Extract the [x, y] coordinate from the center of the cell holding the provided text.  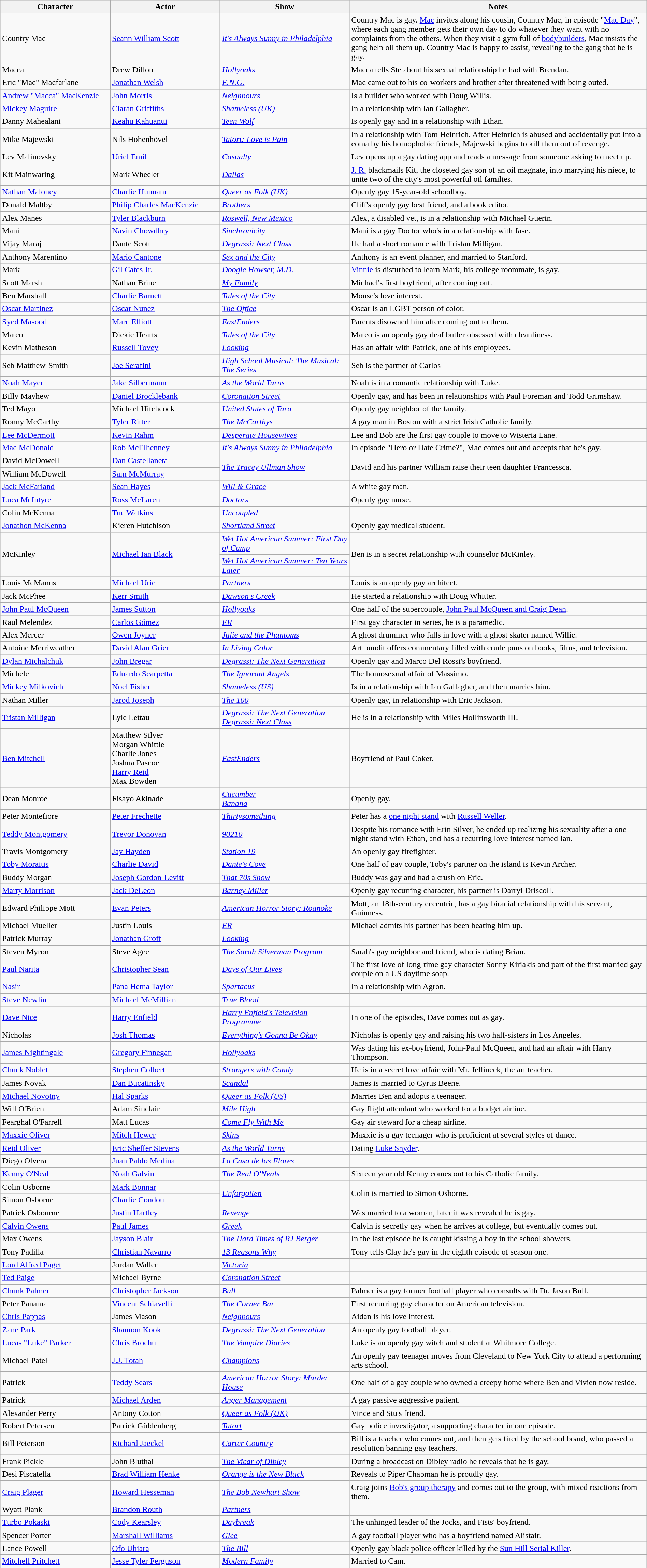
Dante's Cove [285, 864]
Ofo Uhiara [165, 1548]
Tyler Blackburn [165, 218]
Reid Oliver [55, 1148]
Character [55, 7]
Chris Brochu [165, 1343]
William McDowell [55, 474]
David and his partner William raise their teen daughter Francessca. [498, 467]
Peter Panama [55, 1304]
Michael Arden [165, 1400]
Jonathan Groff [165, 938]
Nicholas [55, 1035]
Kieren Hutchison [165, 526]
Andrew "Macca" MacKenzie [55, 96]
Tristan Milligan [55, 718]
Carter Country [285, 1444]
Fisayo Akinade [165, 799]
Shortland Street [285, 526]
Jonathon McKenna [55, 526]
He is in a secret love affair with Mr. Jellineck, the art teacher. [498, 1070]
Spartacus [285, 987]
Harry Enfield's Television Programme [285, 1017]
Jay Hayden [165, 851]
Uncoupled [285, 513]
Matthew SilverMorgan WhittleCharlie JonesJoshua PascoeHarry ReidMax Bowden [165, 758]
Trevor Donovan [165, 834]
Alex Manes [55, 218]
Pana Hema Taylor [165, 987]
Christian Navarro [165, 1252]
Tatort [285, 1426]
Craig Plager [55, 1492]
Buddy Morgan [55, 877]
The unhinged leader of the Jocks, and Fists' boyfriend. [498, 1522]
Mitchell Pritchett [55, 1561]
The Hard Times of RJ Berger [285, 1239]
Michael Byrne [165, 1278]
Michael Patel [55, 1360]
Glee [285, 1535]
Buddy was gay and had a crush on Eric. [498, 877]
Brad William Henke [165, 1474]
Come Fly With Me [285, 1122]
J.J. Totah [165, 1360]
J. R. blackmails Kit, the closeted gay son of an oil magnate, into marrying his niece, to unite two of the city's most powerful oil families. [498, 174]
American Horror Story: Murder House [285, 1382]
Gay air steward for a cheap airline. [498, 1122]
Mickey Milkovich [55, 687]
Strangers with Candy [285, 1070]
Steven Myron [55, 951]
Is openly gay and in a relationship with Ethan. [498, 121]
Boyfriend of Paul Coker. [498, 758]
Dawson's Creek [285, 596]
Julie and the Phantoms [285, 635]
James is married to Cyrus Beene. [498, 1083]
The Office [285, 309]
Wyatt Plank [55, 1509]
Parents disowned him after coming out to them. [498, 322]
Hal Sparks [165, 1096]
Christopher Jackson [165, 1291]
Maxxie is a gay teenager who is proficient at several styles of dance. [498, 1135]
Kenny O'Neal [55, 1174]
Craig joins Bob's group therapy and comes out to the group, with mixed reactions from them. [498, 1492]
Mark Bonnar [165, 1187]
That 70s Show [285, 877]
Cucumber Banana [285, 799]
The McCarthys [285, 422]
Charlie Barnett [165, 296]
Doogie Howser, M.D. [285, 270]
Dan Castellaneta [165, 461]
Maxxie Oliver [55, 1135]
Bill is a teacher who comes out, and then gets fired by the school board, who passed a resolution banning gay teachers. [498, 1444]
Stephen Colbert [165, 1070]
Peter Frechette [165, 816]
Lev Malinovsky [55, 157]
Reveals to Piper Chapman he is proudly gay. [498, 1474]
The Real O'Neals [285, 1174]
Toby Moraitis [55, 864]
Oscar Nunez [165, 309]
In the last episode he is caught kissing a boy in the school showers. [498, 1239]
Is a builder who worked with Doug Willis. [498, 96]
Lord Alfred Paget [55, 1265]
Queer as Folk (US) [285, 1096]
Shameless (US) [285, 687]
Lucas "Luke" Parker [55, 1343]
The Bob Newhart Show [285, 1492]
Nils Hohenhövel [165, 139]
Joseph Gordon-Levitt [165, 877]
Kevin Rahm [165, 435]
Spencer Porter [55, 1535]
Barney Miller [285, 890]
My Family [285, 283]
Marc Elliott [165, 322]
Paul James [165, 1226]
Steve Newlin [55, 1000]
Openly gay and Marco Del Rossi's boyfriend. [498, 661]
Dean Monroe [55, 799]
Nasir [55, 987]
Jayson Blair [165, 1239]
The Tracey Ullman Show [285, 467]
Michael Ian Black [165, 554]
A ghost drummer who falls in love with a ghost skater named Willie. [498, 635]
A gay man in Boston with a strict Irish Catholic family. [498, 422]
90210 [285, 834]
Noah is in a romantic relationship with Luke. [498, 383]
A white gay man. [498, 487]
One half of the supercouple, John Paul McQueen and Craig Dean. [498, 609]
Joe Serafini [165, 365]
Jesse Tyler Ferguson [165, 1561]
An openly gay teenager moves from Cleveland to New York City to attend a performing arts school. [498, 1360]
Was dating his ex-boyfriend, John-Paul McQueen, and had an affair with Harry Thompson. [498, 1053]
Openly gay black police officer killed by the Sun Hill Serial Killer. [498, 1548]
He had a short romance with Tristan Milligan. [498, 244]
Mickey Maguire [55, 108]
La Casa de las Flores [285, 1161]
Keahu Kahuanui [165, 121]
Mateo is an openly gay deaf butler obsessed with cleanliness. [498, 335]
Steve Agee [165, 951]
Uriel Emil [165, 157]
Noah Galvin [165, 1174]
Colin Osborne [55, 1187]
Alex, a disabled vet, is in a relationship with Michael Guerin. [498, 218]
Ben Mitchell [55, 758]
Nathan Maloney [55, 192]
Days of Our Lives [285, 969]
Mile High [285, 1109]
Ben is in a secret relationship with counselor McKinley. [498, 554]
Gay flight attendant who worked for a budget airline. [498, 1109]
Ted Paige [55, 1278]
Vijay Maraj [55, 244]
Art pundit offers commentary filled with crude puns on books, films, and television. [498, 648]
Has an affair with Patrick, one of his employees. [498, 348]
In a relationship with Agron. [498, 987]
Mario Cantone [165, 257]
Dylan Michalchuk [55, 661]
Chris Pappas [55, 1317]
Anger Management [285, 1400]
A gay football player who has a boyfriend named Alistair. [498, 1535]
Edward Philippe Mott [55, 908]
First recurring gay character on American television. [498, 1304]
Antony Cotton [165, 1413]
Openly gay, and has been in relationships with Paul Foreman and Todd Grimshaw. [498, 396]
Louis is an openly gay architect. [498, 583]
Degrassi: The Next GenerationDegrassi: Next Class [285, 718]
Openly gay. [498, 799]
Tatort: Love is Pain [285, 139]
In episode "Hero or Hate Crime?", Mac comes out and accepts that he's gay. [498, 448]
Mark Wheeler [165, 174]
Ben Marshall [55, 296]
Noel Fisher [165, 687]
Lev opens up a gay dating app and reads a message from someone asking to meet up. [498, 157]
Juan Pablo Medina [165, 1161]
Casualty [285, 157]
John Paul McQueen [55, 609]
Lyle Lettau [165, 718]
Anthony Marentino [55, 257]
Openly gay medical student. [498, 526]
Dallas [285, 174]
Aidan is his love interest. [498, 1317]
Marshall Williams [165, 1535]
One half of a gay couple who owned a creepy home where Ben and Vivien now reside. [498, 1382]
Eric Sheffer Stevens [165, 1148]
Scott Marsh [55, 283]
Bill Peterson [55, 1444]
Dating Luke Snyder. [498, 1148]
Ted Mayo [55, 409]
Macca [55, 70]
Charlie David [165, 864]
Luca McIntyre [55, 500]
Mateo [55, 335]
Brandon Routh [165, 1509]
Ross McLaren [165, 500]
Drew Dillon [165, 70]
Michael Urie [165, 583]
Owen Joyner [165, 635]
Tyler Ritter [165, 422]
Seb is the partner of Carlos [498, 365]
Was married to a woman, later it was revealed he is gay. [498, 1213]
Gil Cates Jr. [165, 270]
James Novak [55, 1083]
Billy Mayhew [55, 396]
Ronny McCarthy [55, 422]
Charlie Hunnam [165, 192]
Will & Grace [285, 487]
Philip Charles MacKenzie [165, 205]
Alexander Perry [55, 1413]
Married to Cam. [498, 1561]
Matt Lucas [165, 1122]
Patrick Güldenberg [165, 1426]
Mac McDonald [55, 448]
Greek [285, 1226]
The 100 [285, 700]
Roswell, New Mexico [285, 218]
Turbo Pokaski [55, 1522]
Sean Hayes [165, 487]
Dickie Hearts [165, 335]
Kit Mainwaring [55, 174]
Doctors [285, 500]
Will O'Brien [55, 1109]
Wet Hot American Summer: Ten Years Later [285, 566]
Navin Chowdhry [165, 231]
Mike Majewski [55, 139]
Seb Matthew-Smith [55, 365]
Jack DeLeon [165, 890]
First gay character in series, he is a paramedic. [498, 622]
Tuc Watkins [165, 513]
Station 19 [285, 851]
An openly gay firefighter. [498, 851]
Adam Sinclair [165, 1109]
Lee and Bob are the first gay couple to move to Wisteria Lane. [498, 435]
Carlos Gómez [165, 622]
Lee McDermott [55, 435]
David McDowell [55, 461]
Eric "Mac" Macfarlane [55, 83]
David Alan Grier [165, 648]
Max Owens [55, 1239]
Openly gay recurring character, his partner is Darryl Driscoll. [498, 890]
Rob McElhenney [165, 448]
In one of the episodes, Dave comes out as gay. [498, 1017]
Openly gay, in relationship with Eric Jackson. [498, 700]
Openly gay nurse. [498, 500]
Cody Kearsley [165, 1522]
Danny Mahealani [55, 121]
James Nightingale [55, 1053]
Evan Peters [165, 908]
American Horror Story: Roanoke [285, 908]
Michele [55, 674]
Vincent Schiavelli [165, 1304]
Mott, an 18th-century eccentric, has a gay biracial relationship with his servant, Guinness. [498, 908]
Skins [285, 1135]
McKinley [55, 554]
Kerr Smith [165, 596]
Donald Maltby [55, 205]
Gregory Finnegan [165, 1053]
Teddy Montgomery [55, 834]
Calvin is secretly gay when he arrives at college, but eventually comes out. [498, 1226]
Christopher Sean [165, 969]
Desi Piscatella [55, 1474]
Patrick Osbourne [55, 1213]
The Vicar of Dibley [285, 1461]
Seann William Scott [165, 38]
Dan Bucatinsky [165, 1083]
Howard Hesseman [165, 1492]
Orange is the New Black [285, 1474]
Simon Osborne [55, 1200]
John Morris [165, 96]
Country Mac [55, 38]
Dave Nice [55, 1017]
Sixteen year old Kenny comes out to his Catholic family. [498, 1174]
The homosexual affair of Massimo. [498, 674]
Patrick Murray [55, 938]
E.N.G. [285, 83]
Michael Hitchcock [165, 409]
Oscar Martinez [55, 309]
Daybreak [285, 1522]
Colin McKenna [55, 513]
Calvin Owens [55, 1226]
Shameless (UK) [285, 108]
Shannon Kook [165, 1330]
The Vampire Diaries [285, 1343]
Peter has a one night stand with Russell Weller. [498, 816]
Jack McPhee [55, 596]
Wet Hot American Summer: First Day of Camp [285, 543]
Jake Silbermann [165, 383]
Cliff's openly gay best friend, and a book editor. [498, 205]
The Bill [285, 1548]
Scandal [285, 1083]
Daniel Brocklebank [165, 396]
Notes [498, 7]
Modern Family [285, 1561]
Teddy Sears [165, 1382]
Unforgotten [285, 1193]
Anthony is an event planner, and married to Stanford. [498, 257]
He started a relationship with Doug Whitter. [498, 596]
Mouse's love interest. [498, 296]
Frank Pickle [55, 1461]
Mark [55, 270]
James Mason [165, 1317]
Michael Novotny [55, 1096]
Michael Mueller [55, 925]
Colin is married to Simon Osborne. [498, 1193]
Ciarán Griffiths [165, 108]
He is in a relationship with Miles Hollinsworth III. [498, 718]
Antoine Merriweather [55, 648]
Eduardo Scarpetta [165, 674]
The Corner Bar [285, 1304]
Michael admits his partner has been beating him up. [498, 925]
John Bluthal [165, 1461]
Sarah's gay neighbor and friend, who is dating Brian. [498, 951]
Jordan Waller [165, 1265]
Show [285, 7]
High School Musical: The Musical: The Series [285, 365]
John Bregar [165, 661]
Marries Ben and adopts a teenager. [498, 1096]
The Sarah Silverman Program [285, 951]
Bull [285, 1291]
Luke is an openly gay witch and student at Whitmore College. [498, 1343]
Justin Louis [165, 925]
Revenge [285, 1213]
Mac came out to his co-workers and brother after threatened with being outed. [498, 83]
Charlie Condou [165, 1200]
Chunk Palmer [55, 1291]
Richard Jaeckel [165, 1444]
Vinnie is disturbed to learn Mark, his college roommate, is gay. [498, 270]
Jarod Joseph [165, 700]
Jonathan Welsh [165, 83]
Robert Petersen [55, 1426]
Syed Masood [55, 322]
Palmer is a gay former football player who consults with Dr. Jason Bull. [498, 1291]
Jack McFarland [55, 487]
Nathan Miller [55, 700]
An openly gay football player. [498, 1330]
Chuck Noblet [55, 1070]
The first love of long-time gay character Sonny Kiriakis and part of the first married gay couple on a US daytime soap. [498, 969]
Paul Narita [55, 969]
Gay police investigator, a supporting character in one episode. [498, 1426]
Degrassi: Next Class [285, 244]
Josh Thomas [165, 1035]
Michael McMillian [165, 1000]
Fearghal O'Farrell [55, 1122]
True Blood [285, 1000]
During a broadcast on Dibley radio he reveals that he is gay. [498, 1461]
Nathan Brine [165, 283]
The Ignorant Angels [285, 674]
Brothers [285, 205]
Tony Padilla [55, 1252]
Oscar is an LGBT person of color. [498, 309]
United States of Tara [285, 409]
Travis Montgomery [55, 851]
Harry Enfield [165, 1017]
Nicholas is openly gay and raising his two half-sisters in Los Angeles. [498, 1035]
Mitch Hewer [165, 1135]
Diego Olvera [55, 1161]
A gay passive aggressive patient. [498, 1400]
Champions [285, 1360]
Openly gay neighbor of the family. [498, 409]
James Sutton [165, 609]
Justin Hartley [165, 1213]
Sinchronicity [285, 231]
Zane Park [55, 1330]
Vince and Stu's friend. [498, 1413]
One half of gay couple, Toby's partner on the island is Kevin Archer. [498, 864]
Thirtysomething [285, 816]
In Living Color [285, 648]
Sex and the City [285, 257]
Kevin Matheson [55, 348]
Marty Morrison [55, 890]
Russell Tovey [165, 348]
Dante Scott [165, 244]
Mani [55, 231]
Is in a relationship with Ian Gallagher, and then marries him. [498, 687]
Alex Mercer [55, 635]
Louis McManus [55, 583]
Sam McMurray [165, 474]
Macca tells Ste about his sexual relationship he had with Brendan. [498, 70]
Teen Wolf [285, 121]
Michael's first boyfriend, after coming out. [498, 283]
Tony tells Clay he's gay in the eighth episode of season one. [498, 1252]
Peter Montefiore [55, 816]
Everything's Gonna Be Okay [285, 1035]
Noah Mayer [55, 383]
Openly gay 15-year-old schoolboy. [498, 192]
Desperate Housewives [285, 435]
Mani is a gay Doctor who's in a relationship with Jase. [498, 231]
13 Reasons Why [285, 1252]
Victoria [285, 1265]
In a relationship with Ian Gallagher. [498, 108]
Raul Melendez [55, 622]
Lance Powell [55, 1548]
Actor [165, 7]
